For the text-containing cell, return its midpoint in (X, Y) coordinate format. 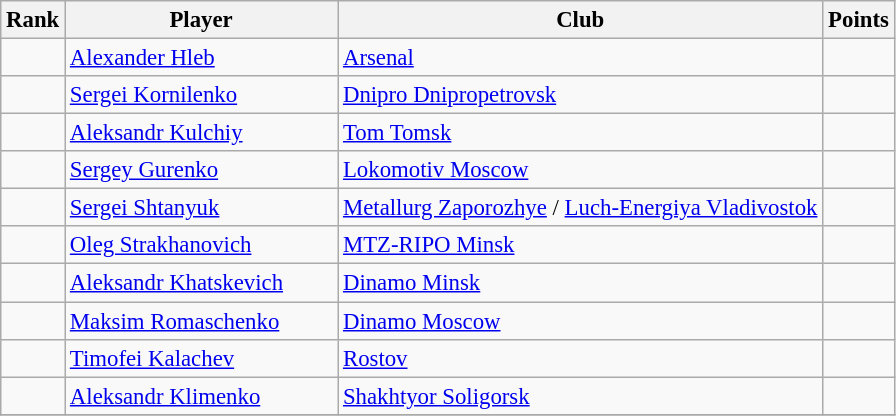
Shakhtyor Soligorsk (580, 396)
Sergey Gurenko (202, 170)
Maksim Romaschenko (202, 321)
Timofei Kalachev (202, 358)
Metallurg Zaporozhye / Luch-Energiya Vladivostok (580, 208)
Sergei Kornilenko (202, 95)
Tom Tomsk (580, 133)
Sergei Shtanyuk (202, 208)
Club (580, 20)
Alexander Hleb (202, 58)
Aleksandr Klimenko (202, 396)
Player (202, 20)
Dinamo Moscow (580, 321)
Points (858, 20)
Aleksandr Khatskevich (202, 283)
Arsenal (580, 58)
MTZ-RIPO Minsk (580, 245)
Aleksandr Kulchiy (202, 133)
Lokomotiv Moscow (580, 170)
Dinamo Minsk (580, 283)
Oleg Strakhanovich (202, 245)
Rank (33, 20)
Rostov (580, 358)
Dnipro Dnipropetrovsk (580, 95)
